Return [X, Y] of the center of cell containing provided text 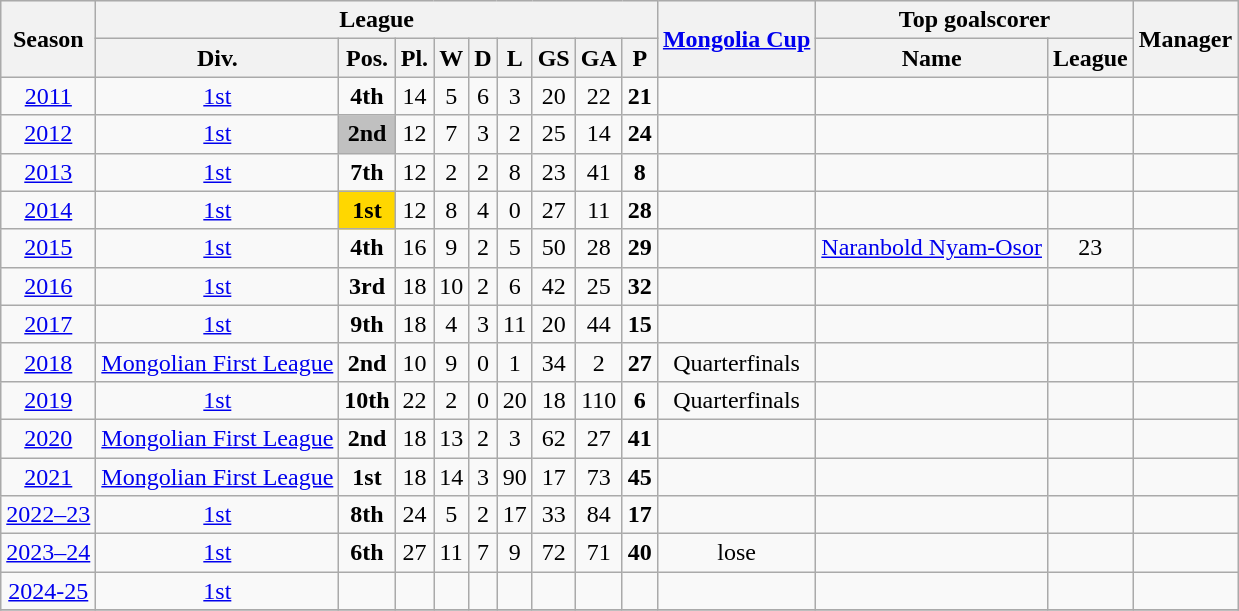
Div. [218, 58]
44 [598, 324]
50 [554, 248]
6th [367, 553]
2019 [48, 400]
15 [640, 324]
9th [367, 324]
2016 [48, 286]
40 [640, 553]
Mongolia Cup [736, 39]
2011 [48, 96]
W [452, 58]
32 [640, 286]
2015 [48, 248]
D [483, 58]
10th [367, 400]
29 [640, 248]
2013 [48, 172]
21 [640, 96]
lose [736, 553]
2020 [48, 438]
42 [554, 286]
Naranbold Nyam-Osor [932, 248]
GA [598, 58]
Manager [1185, 39]
GS [554, 58]
Pl. [414, 58]
2022–23 [48, 515]
2021 [48, 477]
2023–24 [48, 553]
73 [598, 477]
84 [598, 515]
Season [48, 39]
Pos. [367, 58]
2017 [48, 324]
Name [932, 58]
72 [554, 553]
L [514, 58]
Top goalscorer [974, 20]
8th [367, 515]
34 [554, 362]
2024-25 [48, 591]
90 [514, 477]
2018 [48, 362]
3rd [367, 286]
110 [598, 400]
1 [514, 362]
2012 [48, 134]
71 [598, 553]
13 [452, 438]
45 [640, 477]
7th [367, 172]
2014 [48, 210]
33 [554, 515]
P [640, 58]
62 [554, 438]
16 [414, 248]
